Identify which cell holds the provided text, then report its [X, Y] central coordinate. 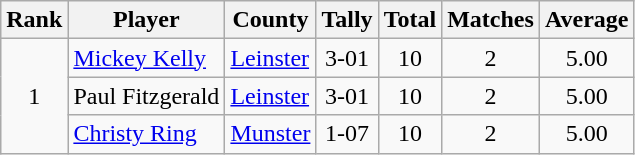
Player [146, 20]
Tally [347, 20]
Mickey Kelly [146, 58]
Christy Ring [146, 134]
Total [410, 20]
1 [34, 96]
Matches [491, 20]
Munster [270, 134]
County [270, 20]
Paul Fitzgerald [146, 96]
Average [586, 20]
1-07 [347, 134]
Rank [34, 20]
